Find where the given text appears and provide that cell's center as [X, Y] coordinate. 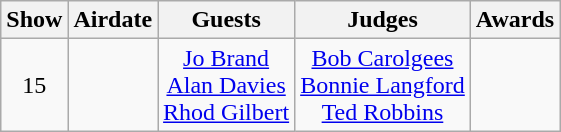
Judges [383, 20]
Show [34, 20]
Awards [514, 20]
Airdate [113, 20]
15 [34, 85]
Jo BrandAlan DaviesRhod Gilbert [226, 85]
Bob CarolgeesBonnie LangfordTed Robbins [383, 85]
Guests [226, 20]
